Find where the given text appears and provide that cell's center as (X, Y) coordinate. 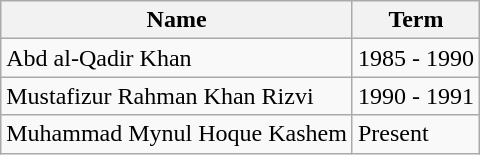
Muhammad Mynul Hoque Kashem (177, 134)
Term (416, 20)
1990 - 1991 (416, 96)
Present (416, 134)
1985 - 1990 (416, 58)
Name (177, 20)
Abd al-Qadir Khan (177, 58)
Mustafizur Rahman Khan Rizvi (177, 96)
